Detect which cell encompasses the target text, then output its (X, Y) center coordinate. 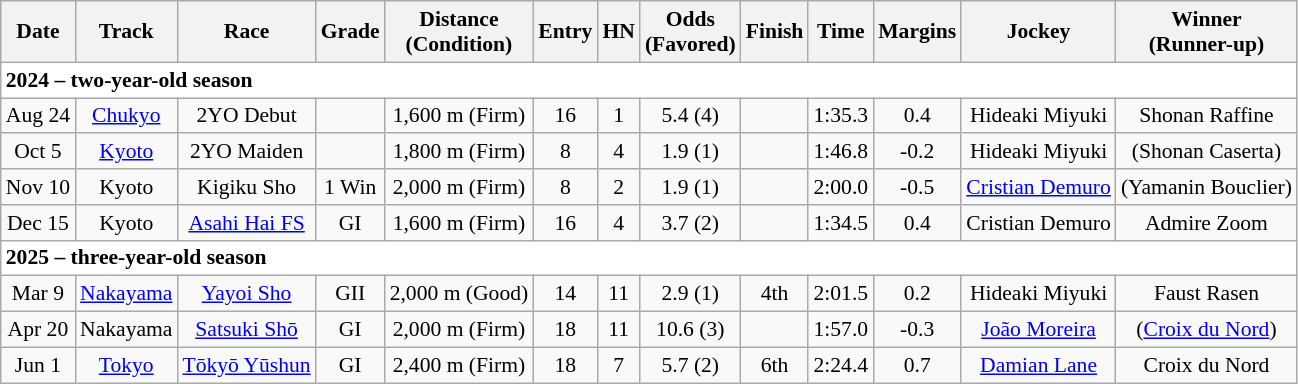
Margins (917, 32)
Odds(Favored) (690, 32)
Oct 5 (38, 152)
GII (350, 294)
5.7 (2) (690, 365)
7 (618, 365)
Faust Rasen (1206, 294)
Asahi Hai FS (246, 223)
2024 – two-year-old season (649, 80)
Aug 24 (38, 116)
0.7 (917, 365)
Admire Zoom (1206, 223)
Entry (565, 32)
Kigiku Sho (246, 187)
2:24.4 (840, 365)
(Yamanin Bouclier) (1206, 187)
Tokyo (126, 365)
Jun 1 (38, 365)
Chukyo (126, 116)
1:57.0 (840, 330)
Nov 10 (38, 187)
5.4 (4) (690, 116)
1:34.5 (840, 223)
-0.5 (917, 187)
2.9 (1) (690, 294)
Yayoi Sho (246, 294)
Satsuki Shō (246, 330)
6th (775, 365)
HN (618, 32)
3.7 (2) (690, 223)
Distance(Condition) (460, 32)
2YO Maiden (246, 152)
Date (38, 32)
0.2 (917, 294)
2:00.0 (840, 187)
-0.2 (917, 152)
1 (618, 116)
2,400 m (Firm) (460, 365)
2,000 m (Good) (460, 294)
Winner(Runner-up) (1206, 32)
Jockey (1038, 32)
Damian Lane (1038, 365)
Apr 20 (38, 330)
1:35.3 (840, 116)
(Shonan Caserta) (1206, 152)
Time (840, 32)
João Moreira (1038, 330)
10.6 (3) (690, 330)
4th (775, 294)
Finish (775, 32)
Mar 9 (38, 294)
14 (565, 294)
Race (246, 32)
(Croix du Nord) (1206, 330)
Croix du Nord (1206, 365)
Grade (350, 32)
Shonan Raffine (1206, 116)
2YO Debut (246, 116)
2:01.5 (840, 294)
Track (126, 32)
1 Win (350, 187)
-0.3 (917, 330)
1:46.8 (840, 152)
2 (618, 187)
2025 – three-year-old season (649, 258)
1,800 m (Firm) (460, 152)
Tōkyō Yūshun (246, 365)
Dec 15 (38, 223)
